Search for the cell housing the specified text and yield its (x, y) center coordinate. 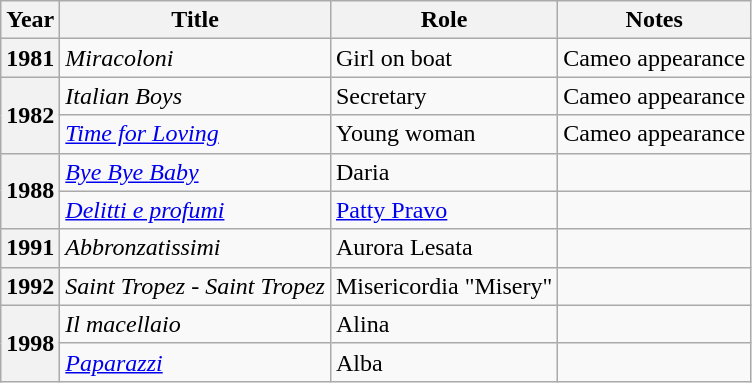
Daria (444, 172)
Year (30, 20)
Girl on boat (444, 58)
Paparazzi (196, 362)
1998 (30, 343)
Bye Bye Baby (196, 172)
Young woman (444, 134)
Aurora Lesata (444, 248)
1988 (30, 191)
Miracoloni (196, 58)
Abbronzatissimi (196, 248)
Il macellaio (196, 324)
Misericordia "Misery" (444, 286)
Patty Pravo (444, 210)
Time for Loving (196, 134)
Secretary (444, 96)
Role (444, 20)
Notes (654, 20)
Delitti e profumi (196, 210)
Saint Tropez - Saint Tropez (196, 286)
1992 (30, 286)
Title (196, 20)
1991 (30, 248)
Alba (444, 362)
1981 (30, 58)
Alina (444, 324)
Italian Boys (196, 96)
1982 (30, 115)
